Provide the [X, Y] coordinate of the cell's center where the given text is located.  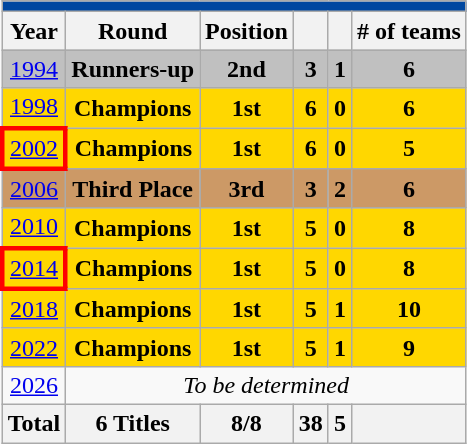
2026 [34, 385]
2 [340, 189]
10 [408, 309]
Round [133, 31]
9 [408, 347]
2010 [34, 228]
2022 [34, 347]
2018 [34, 309]
6 Titles [133, 423]
Total [34, 423]
2002 [34, 148]
Position [247, 31]
2006 [34, 189]
8/8 [247, 423]
Runners-up [133, 69]
Year [34, 31]
2nd [247, 69]
1994 [34, 69]
1998 [34, 108]
# of teams [408, 31]
3rd [247, 189]
2014 [34, 268]
38 [310, 423]
To be determined [266, 385]
Third Place [133, 189]
